Determine the (x, y) coordinate at the center of the cell enclosing the given text.  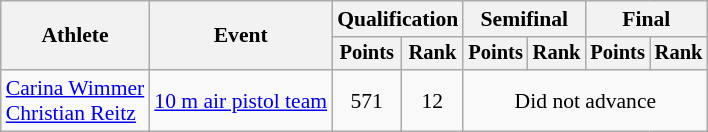
Final (646, 19)
Semifinal (524, 19)
12 (432, 100)
Event (240, 36)
10 m air pistol team (240, 100)
Did not advance (585, 100)
571 (366, 100)
Carina WimmerChristian Reitz (76, 100)
Qualification (398, 19)
Athlete (76, 36)
